From the cell containing the given text, extract its center point as [x, y] coordinate. 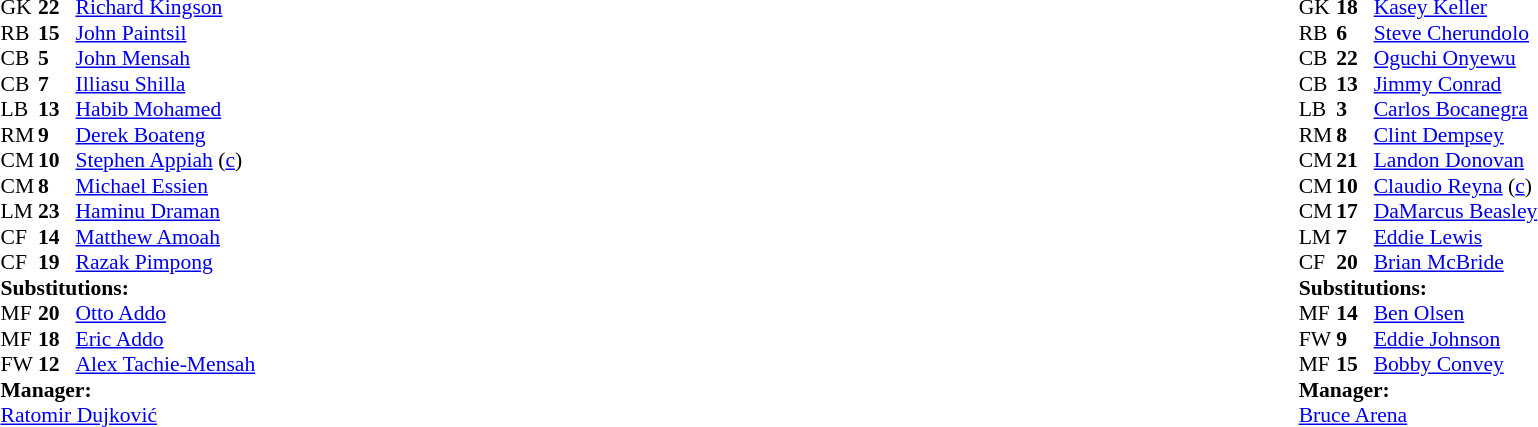
Steve Cherundolo [1456, 33]
Derek Boateng [166, 135]
Illiasu Shilla [166, 84]
22 [1355, 59]
Haminu Draman [166, 211]
Alex Tachie-Mensah [166, 365]
17 [1355, 211]
John Mensah [166, 59]
Ben Olsen [1456, 313]
23 [57, 211]
6 [1355, 33]
12 [57, 365]
Bobby Convey [1456, 365]
Razak Pimpong [166, 263]
Carlos Bocanegra [1456, 109]
Otto Addo [166, 313]
Jimmy Conrad [1456, 84]
John Paintsil [166, 33]
5 [57, 59]
Brian McBride [1456, 263]
21 [1355, 161]
Landon Donovan [1456, 161]
Oguchi Onyewu [1456, 59]
Eddie Lewis [1456, 237]
Clint Dempsey [1456, 135]
Eric Addo [166, 339]
Stephen Appiah (c) [166, 161]
Habib Mohamed [166, 109]
19 [57, 263]
Matthew Amoah [166, 237]
Eddie Johnson [1456, 339]
3 [1355, 109]
DaMarcus Beasley [1456, 211]
Claudio Reyna (c) [1456, 186]
Michael Essien [166, 186]
18 [57, 339]
